Output the [X, Y] coordinate of the center of the cell containing the given text.  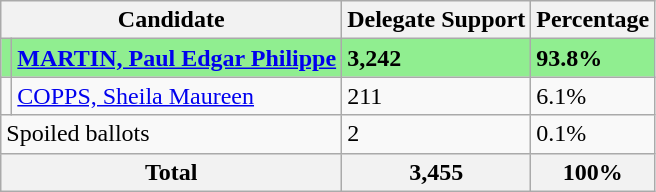
MARTIN, Paul Edgar Philippe [177, 58]
Spoiled ballots [172, 134]
Total [172, 172]
6.1% [593, 96]
211 [436, 96]
Delegate Support [436, 20]
0.1% [593, 134]
3,455 [436, 172]
Percentage [593, 20]
2 [436, 134]
100% [593, 172]
Candidate [172, 20]
COPPS, Sheila Maureen [177, 96]
3,242 [436, 58]
93.8% [593, 58]
